Identify which cell holds the provided text, then report its (X, Y) central coordinate. 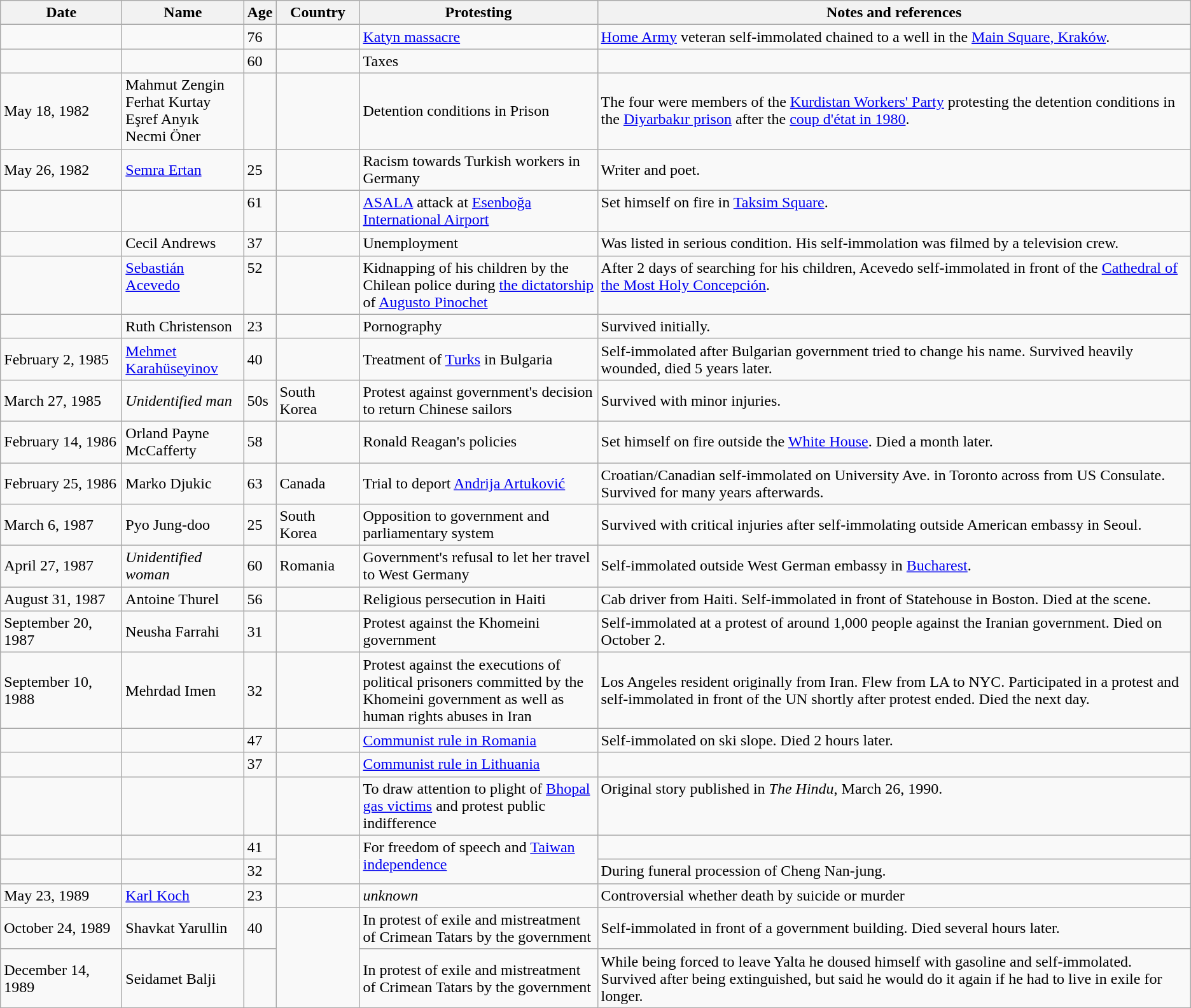
Trial to deport Andrija Artuković (478, 483)
Self-immolated on ski slope. Died 2 hours later. (894, 740)
Protest against the Khomeini government (478, 632)
May 26, 1982 (61, 169)
February 25, 1986 (61, 483)
Orland Payne McCafferty (183, 441)
Marko Djukic (183, 483)
Canada (318, 483)
31 (260, 632)
61 (260, 211)
Detention conditions in Prison (478, 111)
Neusha Farrahi (183, 632)
Notes and references (894, 13)
Religious persecution in Haiti (478, 599)
Ruth Christenson (183, 326)
March 6, 1987 (61, 525)
April 27, 1987 (61, 566)
76 (260, 37)
Survived with critical injuries after self-immolating outside American embassy in Seoul. (894, 525)
Cab driver from Haiti. Self-immolated in front of Statehouse in Boston. Died at the scene. (894, 599)
63 (260, 483)
Seidamet Balji (183, 978)
Set himself on fire in Taksim Square. (894, 211)
Opposition to government and parliamentary system (478, 525)
Self-immolated at a protest of around 1,000 people against the Iranian government. Died on October 2. (894, 632)
Self-immolated outside West German embassy in Bucharest. (894, 566)
May 23, 1989 (61, 895)
Set himself on fire outside the White House. Died a month later. (894, 441)
Mehmet Karahüseyinov (183, 359)
Racism towards Turkish workers in Germany (478, 169)
Cecil Andrews (183, 244)
To draw attention to plight of Bhopal gas victims and protest public indifference (478, 806)
Controversial whether death by suicide or murder (894, 895)
During funeral procession of Cheng Nan-jung. (894, 871)
February 14, 1986 (61, 441)
Communist rule in Romania (478, 740)
Shavkat Yarullin (183, 929)
May 18, 1982 (61, 111)
Antoine Thurel (183, 599)
56 (260, 599)
Original story published in The Hindu, March 26, 1990. (894, 806)
Self-immolated after Bulgarian government tried to change his name. Survived heavily wounded, died 5 years later. (894, 359)
Age (260, 13)
Date (61, 13)
October 24, 1989 (61, 929)
Ronald Reagan's policies (478, 441)
Unidentified man (183, 401)
Unidentified woman (183, 566)
February 2, 1985 (61, 359)
Semra Ertan (183, 169)
Protesting (478, 13)
Government's refusal to let her travel to West Germany (478, 566)
Romania (318, 566)
September 10, 1988 (61, 691)
Country (318, 13)
50s (260, 401)
Writer and poet. (894, 169)
Sebastián Acevedo (183, 285)
Treatment of Turks in Bulgaria (478, 359)
Survived initially. (894, 326)
August 31, 1987 (61, 599)
Protest against government's decision to return Chinese sailors (478, 401)
Kidnapping of his children by the Chilean police during the dictatorship of Augusto Pinochet (478, 285)
Communist rule in Lithuania (478, 764)
Was listed in serious condition. His self-immolation was filmed by a television crew. (894, 244)
ASALA attack at Esenboğa International Airport (478, 211)
Katyn massacre (478, 37)
Mahmut Zengin Ferhat KurtayEşref AnyıkNecmi Öner (183, 111)
52 (260, 285)
September 20, 1987 (61, 632)
Survived with minor injuries. (894, 401)
41 (260, 847)
After 2 days of searching for his children, Acevedo self-immolated in front of the Cathedral of the Most Holy Concepción. (894, 285)
unknown (478, 895)
47 (260, 740)
Taxes (478, 61)
Self-immolated in front of a government building. Died several hours later. (894, 929)
Protest against the executions of political prisoners committed by the Khomeini government as well as human rights abuses in Iran (478, 691)
December 14, 1989 (61, 978)
For freedom of speech and Taiwan independence (478, 859)
The four were members of the Kurdistan Workers' Party protesting the detention conditions in the Diyarbakır prison after the coup d'état in 1980. (894, 111)
Karl Koch (183, 895)
58 (260, 441)
March 27, 1985 (61, 401)
Croatian/Canadian self-immolated on University Ave. in Toronto across from US Consulate. Survived for many years afterwards. (894, 483)
Pornography (478, 326)
Home Army veteran self-immolated chained to a well in the Main Square, Kraków. (894, 37)
Unemployment (478, 244)
Mehrdad Imen (183, 691)
Pyo Jung-doo (183, 525)
Name (183, 13)
